Determine the [X, Y] coordinate at the center of the cell enclosing the given text.  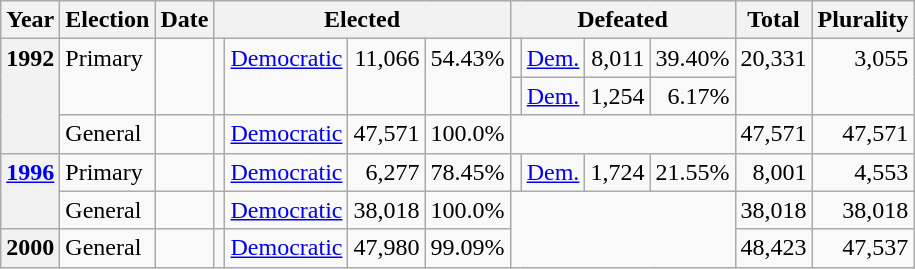
1996 [30, 191]
1992 [30, 96]
Election [108, 20]
21.55% [692, 172]
2000 [30, 248]
8,001 [774, 172]
3,055 [863, 77]
1,254 [618, 96]
48,423 [774, 248]
Total [774, 20]
99.09% [468, 248]
20,331 [774, 77]
8,011 [618, 58]
Plurality [863, 20]
47,980 [386, 248]
39.40% [692, 58]
1,724 [618, 172]
4,553 [863, 172]
Defeated [622, 20]
54.43% [468, 77]
Elected [362, 20]
Year [30, 20]
11,066 [386, 77]
Date [184, 20]
6.17% [692, 96]
78.45% [468, 172]
47,537 [863, 248]
6,277 [386, 172]
